Find where the given text appears and provide that cell's center as [X, Y] coordinate. 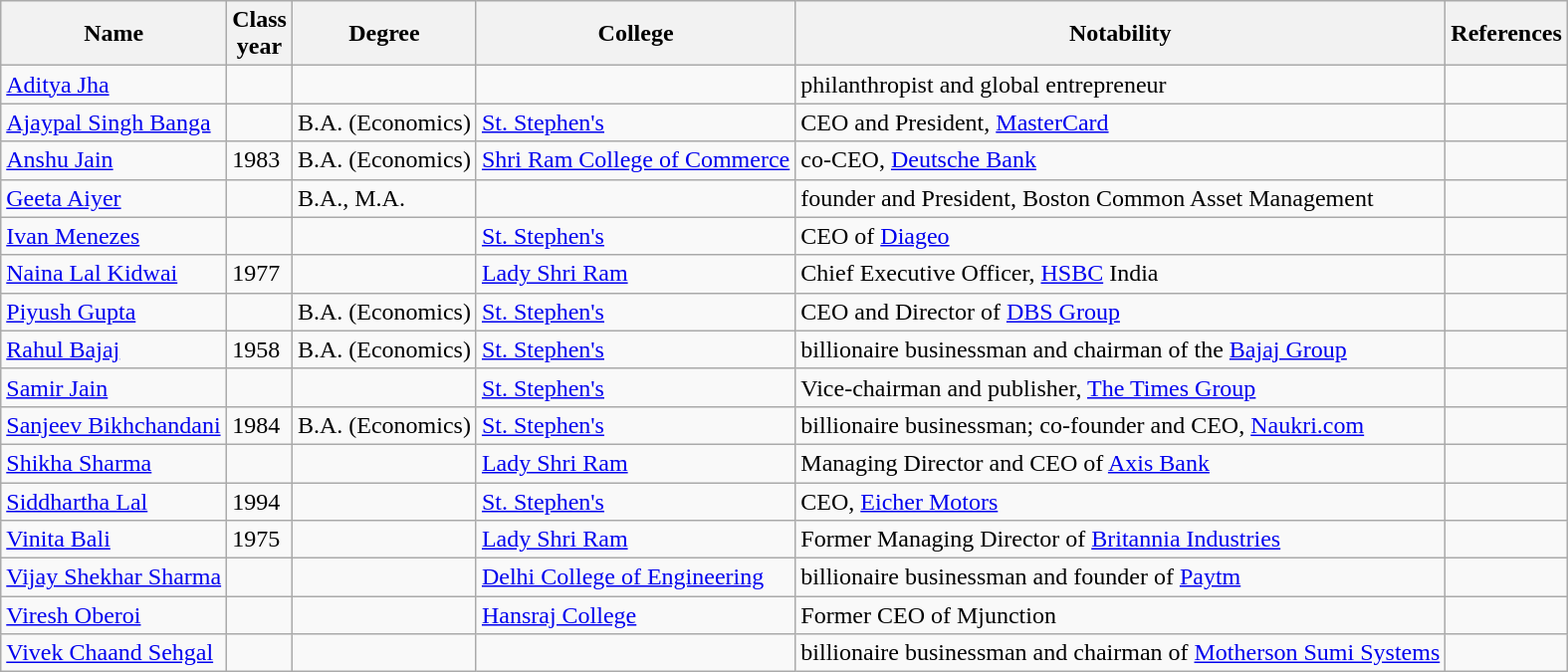
Former Managing Director of Britannia Industries [1121, 540]
Vijay Shekhar Sharma [113, 577]
Naina Lal Kidwai [113, 274]
Notability [1121, 34]
Rahul Bajaj [113, 349]
B.A., M.A. [384, 198]
CEO and President, MasterCard [1121, 122]
billionaire businessman and chairman of Motherson Sumi Systems [1121, 653]
Siddhartha Lal [113, 501]
Delhi College of Engineering [635, 577]
Geeta Aiyer [113, 198]
billionaire businessman and founder of Paytm [1121, 577]
Chief Executive Officer, HSBC India [1121, 274]
CEO, Eicher Motors [1121, 501]
Viresh Oberoi [113, 615]
Anshu Jain [113, 160]
Vinita Bali [113, 540]
1994 [260, 501]
Sanjeev Bikhchandani [113, 425]
Former CEO of Mjunction [1121, 615]
Samir Jain [113, 387]
Name [113, 34]
Vice-chairman and publisher, The Times Group [1121, 387]
billionaire businessman and chairman of the Bajaj Group [1121, 349]
1958 [260, 349]
College [635, 34]
Ajaypal Singh Banga [113, 122]
CEO of Diageo [1121, 236]
1984 [260, 425]
Shri Ram College of Commerce [635, 160]
Shikha Sharma [113, 463]
co-CEO, Deutsche Bank [1121, 160]
billionaire businessman; co-founder and CEO, Naukri.com [1121, 425]
founder and President, Boston Common Asset Management [1121, 198]
Managing Director and CEO of Axis Bank [1121, 463]
CEO and Director of DBS Group [1121, 312]
Degree [384, 34]
Hansraj College [635, 615]
Ivan Menezes [113, 236]
philanthropist and global entrepreneur [1121, 85]
Classyear [260, 34]
References [1507, 34]
1977 [260, 274]
Piyush Gupta [113, 312]
Vivek Chaand Sehgal [113, 653]
1983 [260, 160]
1975 [260, 540]
Aditya Jha [113, 85]
